Determine the (X, Y) coordinate at the center of the cell enclosing the given text.  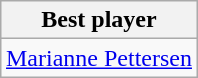
Marianne Pettersen (98, 58)
Best player (98, 20)
